Identify which cell holds the provided text, then report its (X, Y) central coordinate. 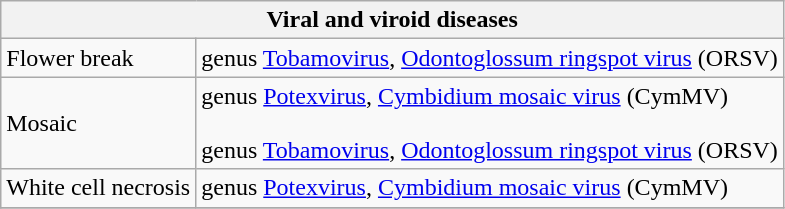
genus Potexvirus, Cymbidium mosaic virus (CymMV) (490, 188)
genus Tobamovirus, Odontoglossum ringspot virus (ORSV) (490, 58)
Flower break (98, 58)
Viral and viroid diseases (392, 20)
White cell necrosis (98, 188)
genus Potexvirus, Cymbidium mosaic virus (CymMV) genus Tobamovirus, Odontoglossum ringspot virus (ORSV) (490, 123)
Mosaic (98, 123)
